Determine the [X, Y] coordinate at the center of the cell enclosing the given text.  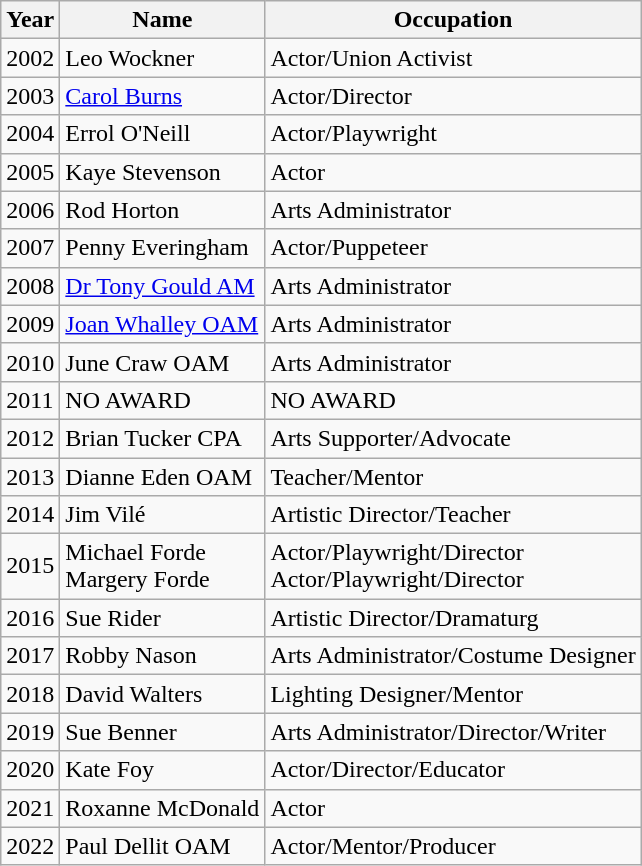
2009 [30, 324]
Jim Vilé [162, 515]
2002 [30, 58]
Penny Everingham [162, 248]
2014 [30, 515]
Kate Foy [162, 770]
2015 [30, 566]
Errol O'Neill [162, 134]
Arts Supporter/Advocate [453, 438]
Michael FordeMargery Forde [162, 566]
2005 [30, 172]
2010 [30, 362]
Actor/Playwright/DirectorActor/Playwright/Director [453, 566]
June Craw OAM [162, 362]
David Walters [162, 694]
Lighting Designer/Mentor [453, 694]
2021 [30, 808]
2008 [30, 286]
Dr Tony Gould AM [162, 286]
2003 [30, 96]
Artistic Director/Teacher [453, 515]
2006 [30, 210]
Paul Dellit OAM [162, 846]
Rod Horton [162, 210]
2018 [30, 694]
Actor/Mentor/Producer [453, 846]
Brian Tucker CPA [162, 438]
Roxanne McDonald [162, 808]
Teacher/Mentor [453, 477]
2020 [30, 770]
2007 [30, 248]
2016 [30, 618]
Arts Administrator/Costume Designer [453, 656]
2019 [30, 732]
Leo Wockner [162, 58]
2017 [30, 656]
Artistic Director/Dramaturg [453, 618]
Arts Administrator/Director/Writer [453, 732]
2013 [30, 477]
Actor/Puppeteer [453, 248]
Robby Nason [162, 656]
Name [162, 20]
Sue Rider [162, 618]
Dianne Eden OAM [162, 477]
Actor/Playwright [453, 134]
2004 [30, 134]
Carol Burns [162, 96]
Occupation [453, 20]
Kaye Stevenson [162, 172]
Joan Whalley OAM [162, 324]
2011 [30, 400]
Year [30, 20]
Actor/Director/Educator [453, 770]
Sue Benner [162, 732]
Actor/Director [453, 96]
2012 [30, 438]
2022 [30, 846]
Actor/Union Activist [453, 58]
